Return [X, Y] of the center of cell containing provided text 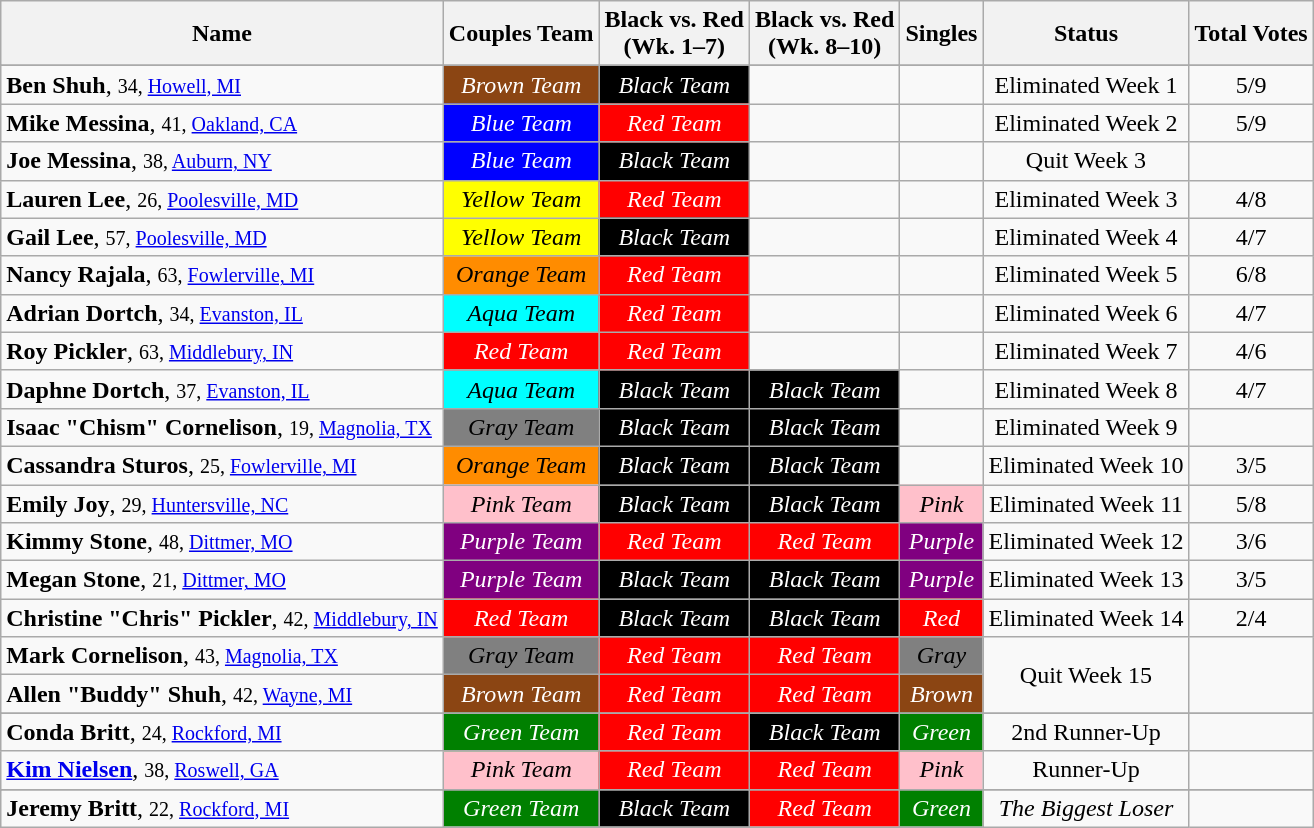
Christine "Chris" Pickler, 42, Middlebury, IN [222, 618]
5/8 [1251, 503]
Cassandra Sturos, 25, Fowlerville, MI [222, 465]
Eliminated Week 2 [1086, 123]
4/6 [1251, 351]
Black vs. Red(Wk. 1–7) [674, 34]
Eliminated Week 7 [1086, 351]
Roy Pickler, 63, Middlebury, IN [222, 351]
Lauren Lee, 26, Poolesville, MD [222, 199]
Runner-Up [1086, 770]
Black vs. Red(Wk. 8–10) [824, 34]
Nancy Rajala, 63, Fowlerville, MI [222, 275]
Megan Stone, 21, Dittmer, MO [222, 580]
Conda Britt, 24, Rockford, MI [222, 732]
3/6 [1251, 542]
Joe Messina, 38, Auburn, NY [222, 161]
Gail Lee, 57, Poolesville, MD [222, 237]
Eliminated Week 13 [1086, 580]
2nd Runner-Up [1086, 732]
Gray [942, 656]
Red [942, 618]
Eliminated Week 14 [1086, 618]
Quit Week 15 [1086, 675]
Eliminated Week 8 [1086, 389]
Eliminated Week 4 [1086, 237]
The Biggest Loser [1086, 808]
Mike Messina, 41, Oakland, CA [222, 123]
Daphne Dortch, 37, Evanston, IL [222, 389]
Kimmy Stone, 48, Dittmer, MO [222, 542]
Adrian Dortch, 34, Evanston, IL [222, 313]
4/8 [1251, 199]
Brown [942, 694]
Total Votes [1251, 34]
Eliminated Week 3 [1086, 199]
Name [222, 34]
Couples Team [521, 34]
Status [1086, 34]
Eliminated Week 1 [1086, 85]
Eliminated Week 11 [1086, 503]
Kim Nielsen, 38, Roswell, GA [222, 770]
6/8 [1251, 275]
Allen "Buddy" Shuh, 42, Wayne, MI [222, 694]
Emily Joy, 29, Huntersville, NC [222, 503]
Eliminated Week 6 [1086, 313]
Quit Week 3 [1086, 161]
Mark Cornelison, 43, Magnolia, TX [222, 656]
Eliminated Week 10 [1086, 465]
Ben Shuh, 34, Howell, MI [222, 85]
2/4 [1251, 618]
Isaac "Chism" Cornelison, 19, Magnolia, TX [222, 427]
Eliminated Week 5 [1086, 275]
Eliminated Week 12 [1086, 542]
Jeremy Britt, 22, Rockford, MI [222, 808]
Singles [942, 34]
Eliminated Week 9 [1086, 427]
